Detect which cell encompasses the target text, then output its [X, Y] center coordinate. 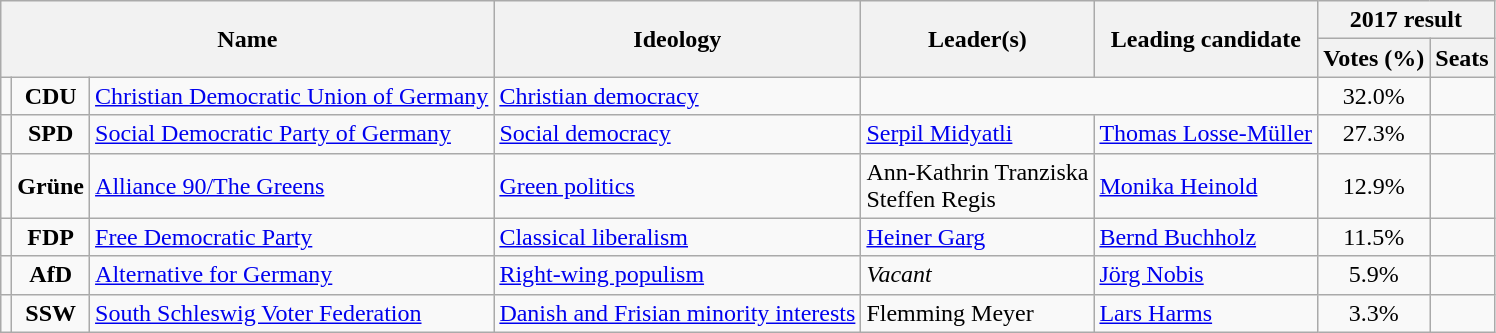
Alliance 90/The Greens [292, 186]
27.3% [1374, 134]
Grüne [51, 186]
Name [248, 39]
2017 result [1406, 20]
Ideology [678, 39]
Heiner Garg [978, 237]
12.9% [1374, 186]
AfD [51, 275]
Social democracy [678, 134]
32.0% [1374, 96]
Christian democracy [678, 96]
SPD [51, 134]
Leader(s) [978, 39]
Jörg Nobis [1206, 275]
Right-wing populism [678, 275]
Vacant [978, 275]
Lars Harms [1206, 313]
Seats [1462, 58]
South Schleswig Voter Federation [292, 313]
Votes (%) [1374, 58]
Classical liberalism [678, 237]
Flemming Meyer [978, 313]
Alternative for Germany [292, 275]
SSW [51, 313]
5.9% [1374, 275]
Monika Heinold [1206, 186]
Green politics [678, 186]
Thomas Losse-Müller [1206, 134]
Danish and Frisian minority interests [678, 313]
11.5% [1374, 237]
Social Democratic Party of Germany [292, 134]
Leading candidate [1206, 39]
Ann-Kathrin TranziskaSteffen Regis [978, 186]
Bernd Buchholz [1206, 237]
CDU [51, 96]
FDP [51, 237]
3.3% [1374, 313]
Serpil Midyatli [978, 134]
Free Democratic Party [292, 237]
Christian Democratic Union of Germany [292, 96]
